Extract the [X, Y] coordinate from the center of the cell holding the provided text.  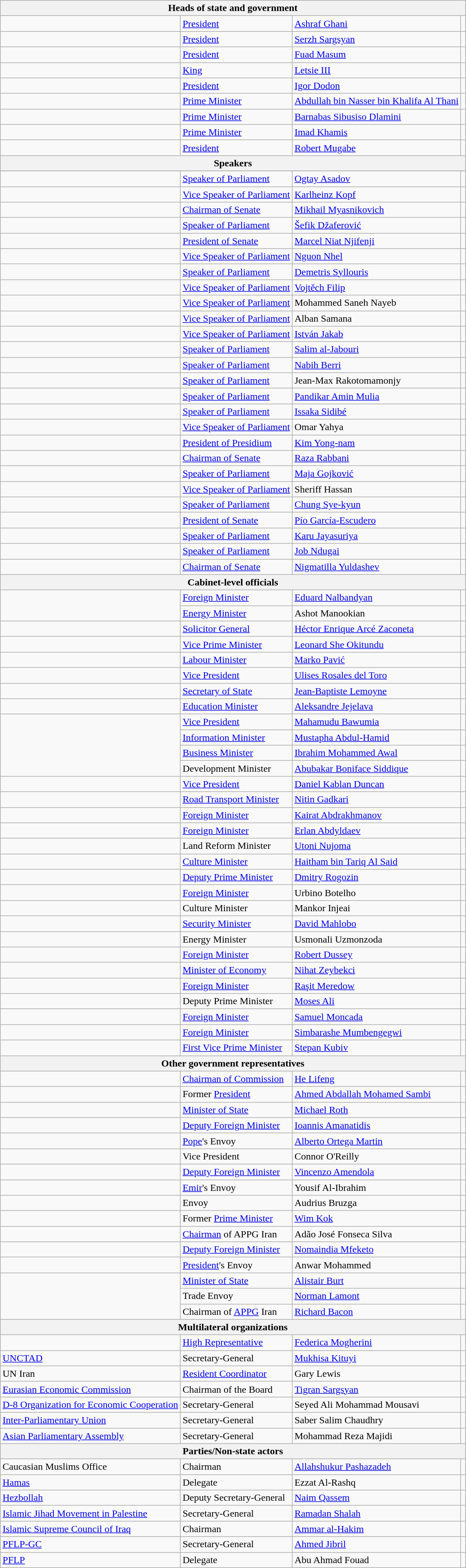
Eurasian Economic Commission [91, 1389]
Trade Envoy [236, 1296]
Multilateral organizations [233, 1327]
Ezzat Al-Rashq [376, 1482]
Chairman of the Board [236, 1389]
He Lifeng [376, 1079]
Abdullah bin Nasser bin Khalifa Al Thani [376, 101]
Salim al-Jabouri [376, 349]
Mahamudu Bawumia [376, 722]
UNCTAD [91, 1358]
Ashraf Ghani [376, 24]
Kairat Abdrakhmanov [376, 815]
Minister of Economy [236, 970]
Nguon Nhel [376, 256]
Federica Mogherini [376, 1343]
Norman Lamont [376, 1296]
Raşit Meredow [376, 986]
Vincenzo Amendola [376, 1172]
Heads of state and government [233, 8]
Aleksandre Jejelava [376, 707]
Tigran Sargsyan [376, 1389]
Other government representatives [233, 1063]
Abu Ahmad Fouad [376, 1560]
Asian Parliamentary Assembly [91, 1435]
Ashot Manookian [376, 613]
Demetris Syllouris [376, 272]
Land Reform Minister [236, 846]
Vice Prime Minister [236, 644]
Jean-Max Rakotomamonjy [376, 380]
Deputy Secretary-General [236, 1498]
Michael Roth [376, 1110]
Maja Gojković [376, 474]
Eduard Nalbandyan [376, 598]
Wim Kok [376, 1219]
Alistair Burt [376, 1281]
Kim Yong-nam [376, 442]
Imad Khamis [376, 132]
Abubakar Boniface Siddique [376, 769]
Ibrahim Mohammed Awal [376, 753]
King [236, 70]
Ogtay Asadov [376, 179]
Karu Jayasuriya [376, 536]
Karlheinz Kopf [376, 194]
Nabih Berri [376, 365]
Richard Bacon [376, 1312]
Šefik Džaferović [376, 225]
Solicitor General [236, 629]
Education Minister [236, 707]
Ahmed Jibril [376, 1544]
Road Transport Minister [236, 799]
Mukhisa Kituyi [376, 1358]
Héctor Enrique Arcé Zaconeta [376, 629]
Simbarashe Mumbengegwi [376, 1032]
Dmitry Rogozin [376, 877]
Samuel Moncada [376, 1017]
Pío García-Escudero [376, 520]
Letsie III [376, 70]
Emir's Envoy [236, 1188]
Igor Dodon [376, 86]
Ramadan Shalah [376, 1513]
Ammar al-Hakim [376, 1529]
Ahmed Abdallah Mohamed Sambi [376, 1094]
First Vice Prime Minister [236, 1048]
Raza Rabbani [376, 458]
D-8 Organization for Economic Cooperation [91, 1405]
Stepan Kubiv [376, 1048]
Serzh Sargsyan [376, 39]
Chung Sye-kyun [376, 505]
Envoy [236, 1203]
Utoni Nujoma [376, 846]
Information Minister [236, 738]
Saber Salim Chaudhry [376, 1420]
Vojtěch Filip [376, 287]
Nihat Zeybekci [376, 970]
Islamic Jihad Movement in Palestine [91, 1513]
President of Presidium [236, 442]
Connor O'Reilly [376, 1156]
Mikhail Myasnikovich [376, 210]
Development Minister [236, 769]
Islamic Supreme Council of Iraq [91, 1529]
Urbino Botelho [376, 892]
Marcel Niat Njifenji [376, 241]
Secretary of State [236, 691]
Alberto Ortega Martin [376, 1141]
Ioannis Amanatidis [376, 1125]
PFLP-GC [91, 1544]
Labour Minister [236, 660]
Speakers [233, 163]
Ulises Rosales del Toro [376, 675]
Nitin Gadkari [376, 799]
Yousif Al-Ibrahim [376, 1188]
Barnabas Sibusiso Dlamini [376, 117]
Pope's Envoy [236, 1141]
Seyed Ali Mohammad Mousavi [376, 1405]
Haitham bin Tariq Al Said [376, 861]
Marko Pavić [376, 660]
Robert Dussey [376, 955]
Naim Qassem [376, 1498]
Usmonali Uzmonzoda [376, 939]
Adão José Fonseca Silva [376, 1234]
David Mahlobo [376, 923]
Mohammed Saneh Nayeb [376, 303]
Issaka Sidibé [376, 411]
István Jakab [376, 334]
PFLP [91, 1560]
President's Envoy [236, 1265]
Fuad Masum [376, 55]
Cabinet-level officials [233, 582]
Moses Ali [376, 1001]
Job Ndugai [376, 551]
Gary Lewis [376, 1374]
High Representative [236, 1343]
Chairman of Commission [236, 1079]
Sheriff Hassan [376, 489]
UN Iran [91, 1374]
Hezbollah [91, 1498]
Caucasian Muslims Office [91, 1467]
Daniel Kablan Duncan [376, 784]
Pandikar Amin Mulia [376, 396]
Former President [236, 1094]
Nomaindia Mfeketo [376, 1250]
Jean-Baptiste Lemoyne [376, 691]
Erlan Abdyldaev [376, 830]
Leonard She Okitundu [376, 644]
Hamas [91, 1482]
Robert Mugabe [376, 148]
Anwar Mohammed [376, 1265]
Allahshukur Pashazadeh [376, 1467]
Alban Samana [376, 318]
Parties/Non-state actors [233, 1451]
Resident Coordinator [236, 1374]
Mustapha Abdul-Hamid [376, 738]
Nigmatilla Yuldashev [376, 567]
Audrius Bruzga [376, 1203]
Inter-Parliamentary Union [91, 1420]
Security Minister [236, 923]
Former Prime Minister [236, 1219]
Mankor Injeai [376, 908]
Omar Yahya [376, 427]
Business Minister [236, 753]
Mohammad Reza Majidi [376, 1435]
